Scan for the cell matching the given text and deliver its (X, Y) coordinate at center. 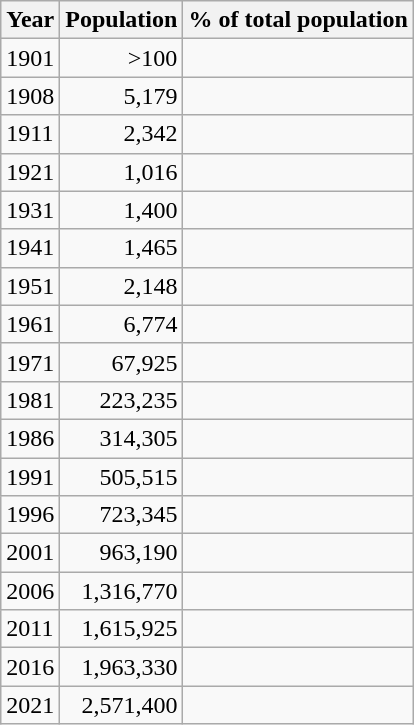
1,316,770 (122, 591)
1,400 (122, 210)
67,925 (122, 362)
2001 (30, 553)
2011 (30, 629)
1901 (30, 58)
1931 (30, 210)
6,774 (122, 324)
2,571,400 (122, 705)
1,465 (122, 248)
Population (122, 20)
1911 (30, 134)
1,963,330 (122, 667)
723,345 (122, 515)
2,148 (122, 286)
1991 (30, 477)
1971 (30, 362)
Year (30, 20)
2016 (30, 667)
% of total population (298, 20)
1996 (30, 515)
1,016 (122, 172)
223,235 (122, 400)
1941 (30, 248)
1961 (30, 324)
5,179 (122, 96)
1986 (30, 438)
2021 (30, 705)
1,615,925 (122, 629)
1921 (30, 172)
1908 (30, 96)
963,190 (122, 553)
1981 (30, 400)
>100 (122, 58)
314,305 (122, 438)
2006 (30, 591)
2,342 (122, 134)
505,515 (122, 477)
1951 (30, 286)
